For the text-containing cell, return its midpoint in (X, Y) coordinate format. 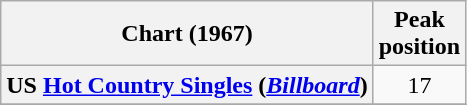
US Hot Country Singles (Billboard) (187, 85)
Peakposition (419, 34)
Chart (1967) (187, 34)
17 (419, 85)
